From the cell containing the given text, extract its center point as [X, Y] coordinate. 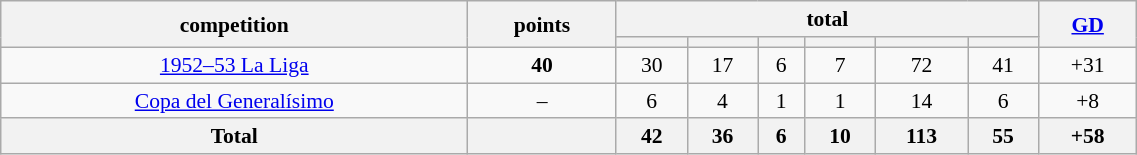
14 [921, 101]
+58 [1087, 136]
10 [840, 136]
total [827, 19]
72 [921, 65]
42 [652, 136]
7 [840, 65]
17 [722, 65]
113 [921, 136]
40 [542, 65]
41 [1004, 65]
Total [234, 136]
competition [234, 24]
GD [1087, 24]
1952–53 La Liga [234, 65]
– [542, 101]
36 [722, 136]
55 [1004, 136]
Copa del Generalísimo [234, 101]
+8 [1087, 101]
+31 [1087, 65]
points [542, 24]
4 [722, 101]
30 [652, 65]
